For the text-containing cell, return its midpoint in (X, Y) coordinate format. 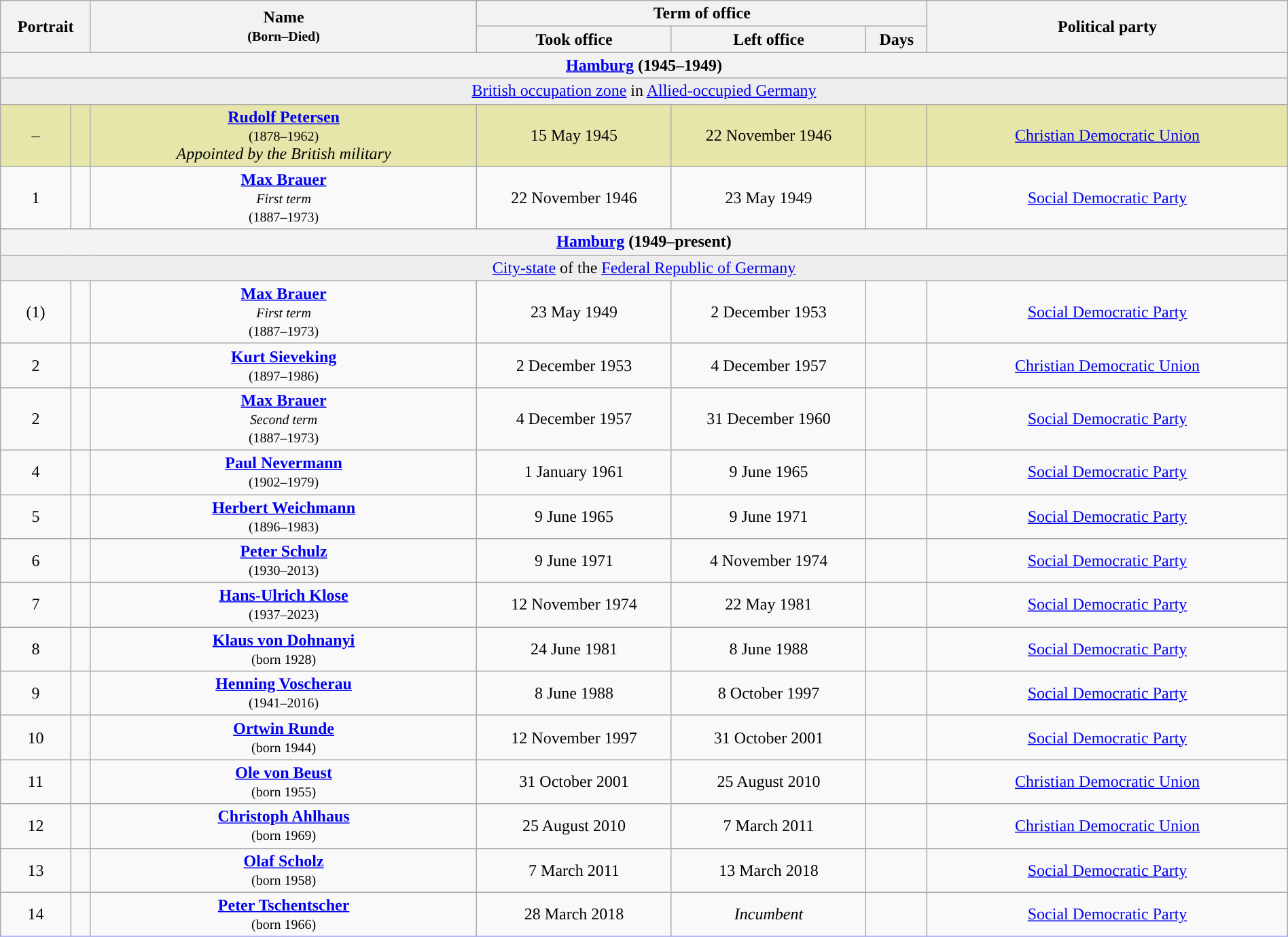
8 October 1997 (768, 693)
Hamburg (1945–1949) (644, 65)
22 May 1981 (768, 605)
13 March 2018 (768, 870)
(1) (35, 312)
Political party (1107, 26)
11 (35, 781)
9 (35, 693)
10 (35, 738)
Max BrauerSecond term(1887–1973) (283, 419)
1 January 1961 (574, 472)
31 December 1960 (768, 419)
12 November 1997 (574, 738)
15 May 1945 (574, 135)
Klaus von Dohnanyi(born 1928) (283, 650)
Ortwin Runde(born 1944) (283, 738)
12 (35, 826)
Kurt Sieveking(1897–1986) (283, 366)
Took office (574, 39)
8 (35, 650)
5 (35, 516)
Herbert Weichmann(1896–1983) (283, 516)
British occupation zone in Allied-occupied Germany (644, 91)
Rudolf Petersen(1878–1962)Appointed by the British military (283, 135)
Christoph Ahlhaus(born 1969) (283, 826)
13 (35, 870)
Peter Tschentscher(born 1966) (283, 915)
City-state of the Federal Republic of Germany (644, 268)
Left office (768, 39)
28 March 2018 (574, 915)
Olaf Scholz(born 1958) (283, 870)
Incumbent (768, 915)
Days (897, 39)
1 (35, 198)
6 (35, 561)
Peter Schulz(1930–2013) (283, 561)
24 June 1981 (574, 650)
14 (35, 915)
Paul Nevermann(1902–1979) (283, 472)
Name(Born–Died) (283, 26)
4 November 1974 (768, 561)
Portrait (46, 26)
4 (35, 472)
Term of office (702, 14)
7 (35, 605)
– (35, 135)
Hans-Ulrich Klose(1937–2023) (283, 605)
Ole von Beust(born 1955) (283, 781)
12 November 1974 (574, 605)
Henning Voscherau(1941–2016) (283, 693)
Hamburg (1949–present) (644, 242)
